Determine the (x, y) coordinate at the center of the cell enclosing the given text.  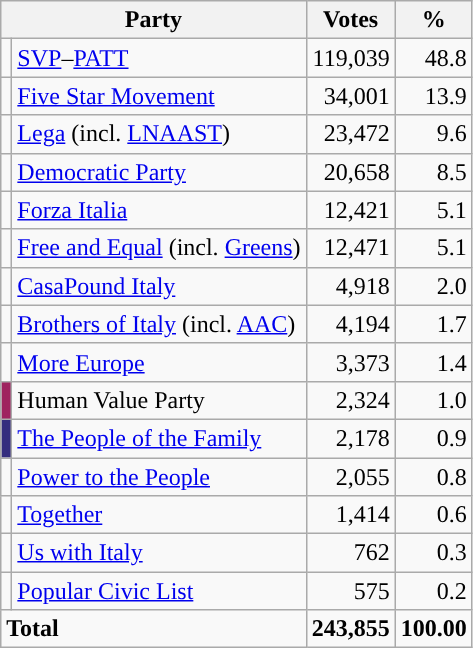
8.5 (434, 172)
Five Star Movement (159, 96)
12,471 (350, 248)
CasaPound Italy (159, 286)
243,855 (350, 629)
762 (350, 553)
2,324 (350, 400)
2.0 (434, 286)
119,039 (350, 58)
Forza Italia (159, 210)
3,373 (350, 362)
0.9 (434, 438)
100.00 (434, 629)
2,178 (350, 438)
Lega (incl. LNAAST) (159, 134)
1.7 (434, 324)
Power to the People (159, 477)
Total (154, 629)
1,414 (350, 515)
12,421 (350, 210)
4,194 (350, 324)
13.9 (434, 96)
SVP–PATT (159, 58)
23,472 (350, 134)
1.0 (434, 400)
9.6 (434, 134)
4,918 (350, 286)
Democratic Party (159, 172)
0.8 (434, 477)
Votes (350, 20)
575 (350, 591)
20,658 (350, 172)
Party (154, 20)
% (434, 20)
0.2 (434, 591)
0.6 (434, 515)
48.8 (434, 58)
2,055 (350, 477)
The People of the Family (159, 438)
34,001 (350, 96)
Brothers of Italy (incl. AAC) (159, 324)
Free and Equal (incl. Greens) (159, 248)
0.3 (434, 553)
Popular Civic List (159, 591)
Together (159, 515)
1.4 (434, 362)
Human Value Party (159, 400)
Us with Italy (159, 553)
More Europe (159, 362)
